Identify which cell holds the provided text, then report its (x, y) central coordinate. 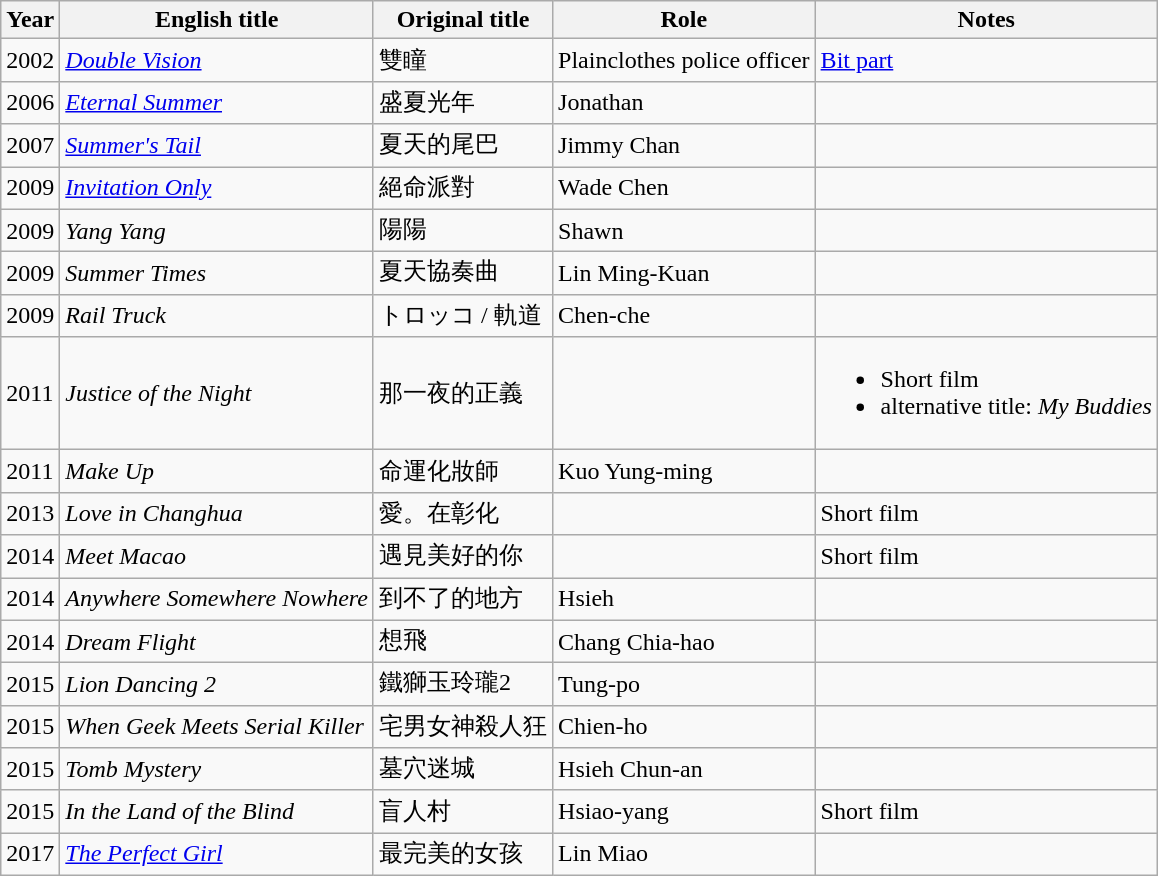
愛。在彰化 (462, 514)
Summer's Tail (217, 146)
2006 (30, 102)
Jimmy Chan (684, 146)
Hsieh Chun-an (684, 770)
到不了的地方 (462, 600)
2007 (30, 146)
Meet Macao (217, 556)
Chang Chia-hao (684, 642)
盛夏光年 (462, 102)
宅男女神殺人狂 (462, 726)
Tung-po (684, 684)
English title (217, 20)
Notes (986, 20)
Anywhere Somewhere Nowhere (217, 600)
Lin Miao (684, 854)
Double Vision (217, 60)
Rail Truck (217, 316)
In the Land of the Blind (217, 812)
夏天協奏曲 (462, 274)
絕命派對 (462, 188)
遇見美好的你 (462, 556)
The Perfect Girl (217, 854)
Yang Yang (217, 230)
Lion Dancing 2 (217, 684)
2002 (30, 60)
墓穴迷城 (462, 770)
Chen-che (684, 316)
Chien-ho (684, 726)
夏天的尾巴 (462, 146)
Kuo Yung-ming (684, 472)
Love in Changhua (217, 514)
Shawn (684, 230)
Jonathan (684, 102)
Invitation Only (217, 188)
Justice of the Night (217, 394)
When Geek Meets Serial Killer (217, 726)
Eternal Summer (217, 102)
2013 (30, 514)
Hsiao-yang (684, 812)
Summer Times (217, 274)
Role (684, 20)
盲人村 (462, 812)
トロッコ / 軌道 (462, 316)
陽陽 (462, 230)
Short film alternative title: My Buddies (986, 394)
Lin Ming-Kuan (684, 274)
Make Up (217, 472)
Hsieh (684, 600)
最完美的女孩 (462, 854)
那一夜的正義 (462, 394)
Original title (462, 20)
鐵獅玉玲瓏2 (462, 684)
想飛 (462, 642)
Tomb Mystery (217, 770)
Wade Chen (684, 188)
2017 (30, 854)
雙瞳 (462, 60)
Dream Flight (217, 642)
Year (30, 20)
命運化妝師 (462, 472)
Bit part (986, 60)
Plainclothes police officer (684, 60)
